Detect which cell encompasses the target text, then output its (X, Y) center coordinate. 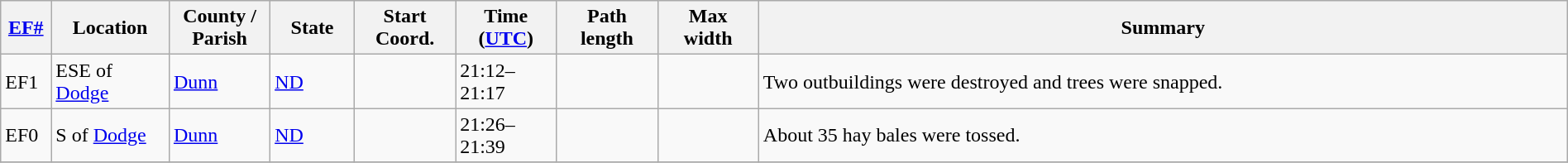
Path length (607, 28)
Summary (1163, 28)
21:12–21:17 (506, 81)
County / Parish (219, 28)
About 35 hay bales were tossed. (1163, 136)
EF1 (26, 81)
Start Coord. (404, 28)
ESE of Dodge (111, 81)
Location (111, 28)
Two outbuildings were destroyed and trees were snapped. (1163, 81)
S of Dodge (111, 136)
Max width (708, 28)
EF# (26, 28)
State (313, 28)
Time (UTC) (506, 28)
EF0 (26, 136)
21:26–21:39 (506, 136)
